Search for the cell housing the specified text and yield its (X, Y) center coordinate. 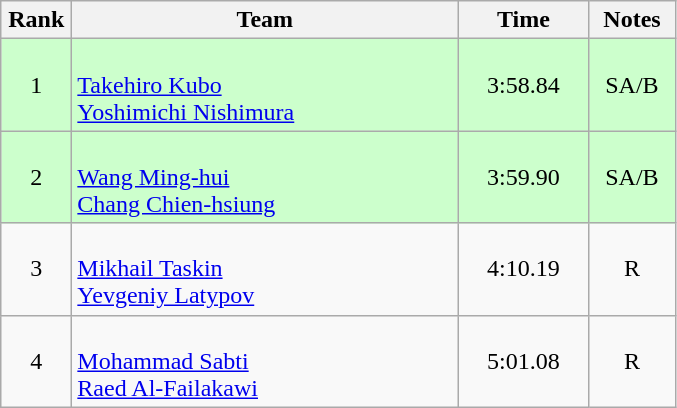
5:01.08 (524, 361)
Time (524, 20)
Wang Ming-huiChang Chien-hsiung (265, 177)
Takehiro KuboYoshimichi Nishimura (265, 85)
Mohammad SabtiRaed Al-Failakawi (265, 361)
Team (265, 20)
1 (36, 85)
Notes (632, 20)
3:58.84 (524, 85)
4:10.19 (524, 269)
2 (36, 177)
3:59.90 (524, 177)
3 (36, 269)
4 (36, 361)
Mikhail TaskinYevgeniy Latypov (265, 269)
Rank (36, 20)
